For the text-containing cell, return its midpoint in (X, Y) coordinate format. 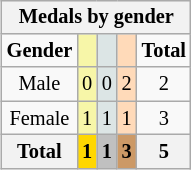
Medals by gender (96, 17)
Gender (40, 51)
5 (164, 152)
Male (40, 84)
Female (40, 118)
